Search for the cell housing the specified text and yield its (x, y) center coordinate. 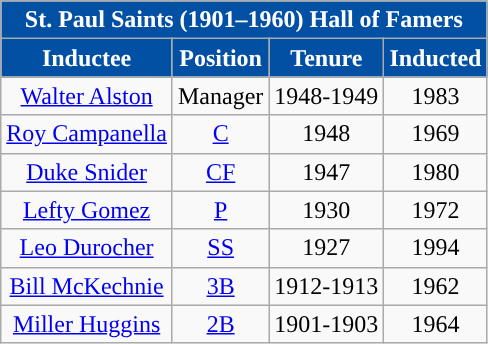
Position (220, 58)
1912-1913 (326, 286)
1927 (326, 248)
3B (220, 286)
Manager (220, 96)
Duke Snider (87, 172)
Bill McKechnie (87, 286)
Leo Durocher (87, 248)
Roy Campanella (87, 134)
Lefty Gomez (87, 210)
1962 (436, 286)
1964 (436, 324)
Inducted (436, 58)
Miller Huggins (87, 324)
SS (220, 248)
1930 (326, 210)
St. Paul Saints (1901–1960) Hall of Famers (244, 20)
P (220, 210)
CF (220, 172)
1948-1949 (326, 96)
C (220, 134)
1969 (436, 134)
1983 (436, 96)
1980 (436, 172)
Inductee (87, 58)
1972 (436, 210)
1901-1903 (326, 324)
1947 (326, 172)
Tenure (326, 58)
1948 (326, 134)
2B (220, 324)
Walter Alston (87, 96)
1994 (436, 248)
